Extract the (x, y) coordinate from the center of the cell holding the provided text.  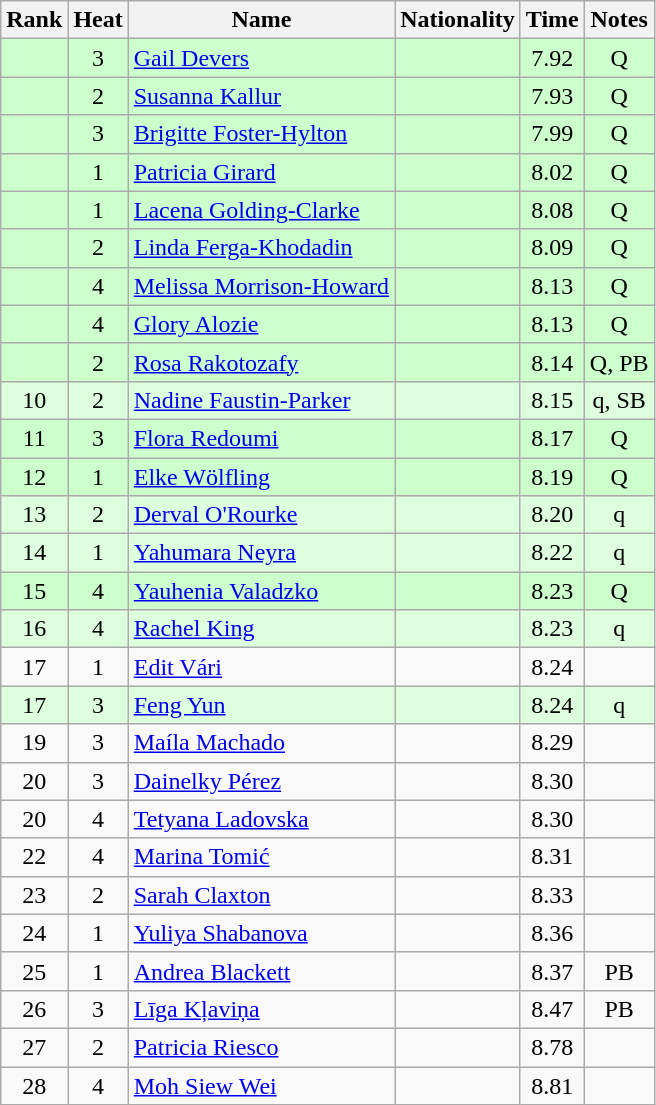
8.09 (552, 248)
Heat (98, 20)
8.29 (552, 743)
Elke Wölfling (261, 477)
Yuliya Shabanova (261, 933)
Lacena Golding-Clarke (261, 210)
Moh Siew Wei (261, 1085)
Linda Ferga-Khodadin (261, 248)
25 (34, 971)
Name (261, 20)
24 (34, 933)
Patricia Girard (261, 172)
27 (34, 1047)
8.14 (552, 362)
14 (34, 553)
Rachel King (261, 629)
Tetyana Ladovska (261, 819)
22 (34, 857)
Edit Vári (261, 667)
Rosa Rakotozafy (261, 362)
Gail Devers (261, 58)
Līga Kļaviņa (261, 1009)
8.33 (552, 895)
23 (34, 895)
11 (34, 438)
8.15 (552, 400)
12 (34, 477)
Nationality (458, 20)
19 (34, 743)
8.78 (552, 1047)
Derval O'Rourke (261, 515)
Dainelky Pérez (261, 781)
Yauhenia Valadzko (261, 591)
Rank (34, 20)
10 (34, 400)
Feng Yun (261, 705)
Susanna Kallur (261, 96)
8.02 (552, 172)
Sarah Claxton (261, 895)
16 (34, 629)
Notes (619, 20)
Glory Alozie (261, 324)
8.22 (552, 553)
13 (34, 515)
28 (34, 1085)
Melissa Morrison-Howard (261, 286)
8.36 (552, 933)
q, SB (619, 400)
Time (552, 20)
Nadine Faustin-Parker (261, 400)
Marina Tomić (261, 857)
7.92 (552, 58)
8.19 (552, 477)
7.99 (552, 134)
7.93 (552, 96)
8.08 (552, 210)
Patricia Riesco (261, 1047)
Brigitte Foster-Hylton (261, 134)
8.47 (552, 1009)
Flora Redoumi (261, 438)
8.31 (552, 857)
8.81 (552, 1085)
8.17 (552, 438)
Q, PB (619, 362)
8.37 (552, 971)
Maíla Machado (261, 743)
Yahumara Neyra (261, 553)
15 (34, 591)
8.20 (552, 515)
26 (34, 1009)
Andrea Blackett (261, 971)
